Return (X, Y) of the center of cell containing provided text 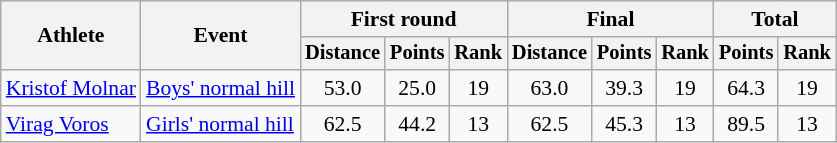
39.3 (624, 88)
45.3 (624, 124)
44.2 (417, 124)
53.0 (342, 88)
Total (775, 19)
Kristof Molnar (71, 88)
63.0 (550, 88)
Boys' normal hill (220, 88)
Event (220, 36)
First round (404, 19)
89.5 (746, 124)
64.3 (746, 88)
25.0 (417, 88)
Athlete (71, 36)
Final (610, 19)
Girls' normal hill (220, 124)
Virag Voros (71, 124)
